Determine the (X, Y) coordinate at the center of the cell enclosing the given text.  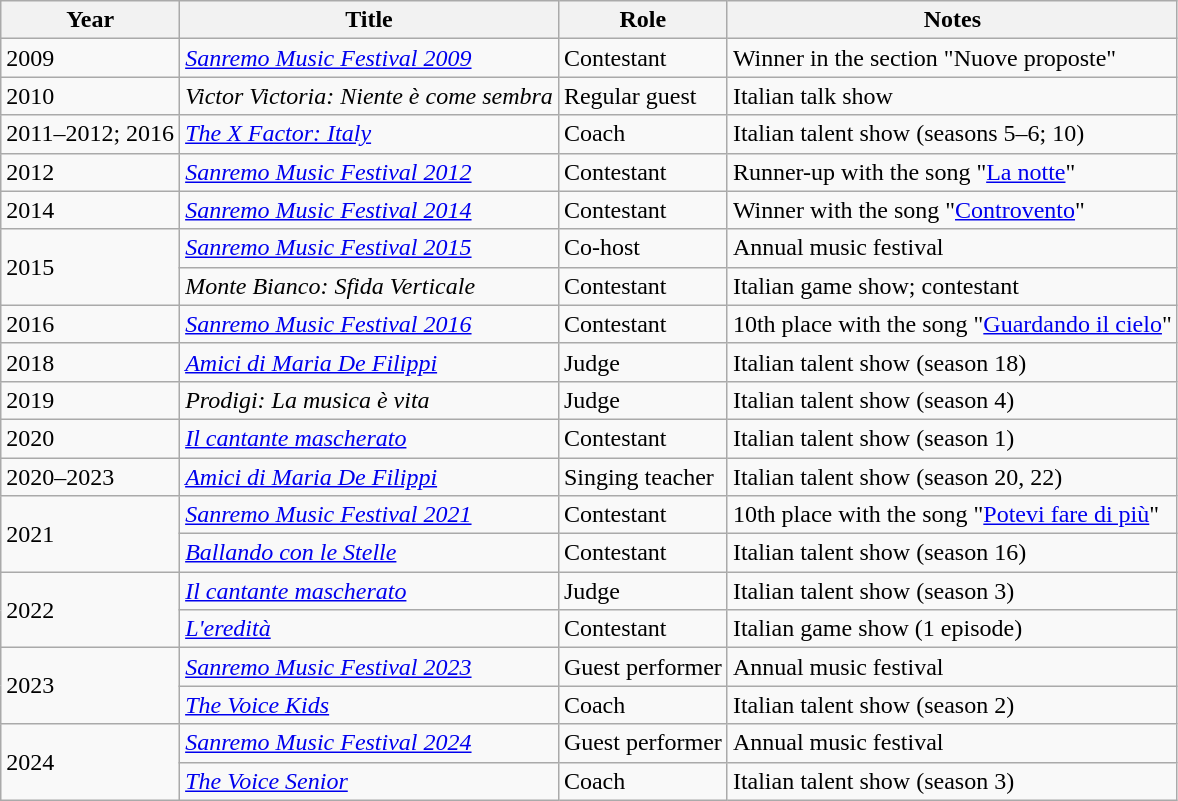
2009 (90, 58)
2021 (90, 534)
Sanremo Music Festival 2023 (370, 667)
2010 (90, 96)
Title (370, 20)
10th place with the song "Potevi fare di più" (952, 515)
Italian talent show (season 20, 22) (952, 477)
Ballando con le Stelle (370, 553)
Co-host (642, 248)
Sanremo Music Festival 2014 (370, 210)
Italian talent show (season 18) (952, 362)
Sanremo Music Festival 2021 (370, 515)
Year (90, 20)
Italian talk show (952, 96)
Prodigi: La musica è vita (370, 400)
Winner with the song "Controvento" (952, 210)
2015 (90, 267)
Italian talent show (season 4) (952, 400)
2011–2012; 2016 (90, 134)
Role (642, 20)
Sanremo Music Festival 2024 (370, 743)
2012 (90, 172)
Victor Victoria: Niente è come sembra (370, 96)
2019 (90, 400)
Italian game show (1 episode) (952, 629)
2020 (90, 438)
Winner in the section "Nuove proposte" (952, 58)
Sanremo Music Festival 2016 (370, 324)
10th place with the song "Guardando il cielo" (952, 324)
Singing teacher (642, 477)
Notes (952, 20)
2014 (90, 210)
Monte Bianco: Sfida Verticale (370, 286)
Sanremo Music Festival 2015 (370, 248)
The Voice Kids (370, 705)
2020–2023 (90, 477)
Runner-up with the song "La notte" (952, 172)
2024 (90, 762)
Italian talent show (season 16) (952, 553)
Italian talent show (season 2) (952, 705)
L'eredità (370, 629)
Sanremo Music Festival 2009 (370, 58)
Italian game show; contestant (952, 286)
2023 (90, 686)
Italian talent show (season 1) (952, 438)
2016 (90, 324)
2022 (90, 610)
Sanremo Music Festival 2012 (370, 172)
The X Factor: Italy (370, 134)
Regular guest (642, 96)
The Voice Senior (370, 781)
2018 (90, 362)
Italian talent show (seasons 5–6; 10) (952, 134)
